Determine the (X, Y) coordinate at the center of the cell enclosing the given text.  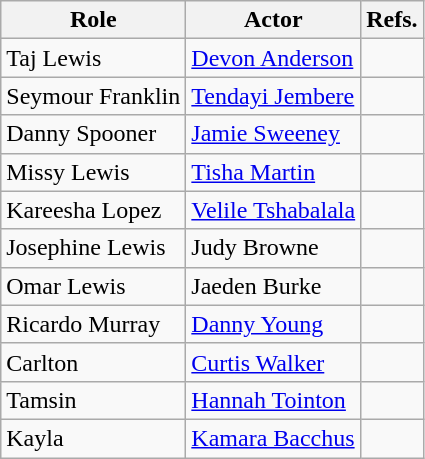
Tisha Martin (274, 172)
Danny Young (274, 324)
Carlton (94, 362)
Kamara Bacchus (274, 438)
Judy Browne (274, 248)
Ricardo Murray (94, 324)
Refs. (392, 20)
Tamsin (94, 400)
Jamie Sweeney (274, 134)
Josephine Lewis (94, 248)
Omar Lewis (94, 286)
Seymour Franklin (94, 96)
Curtis Walker (274, 362)
Missy Lewis (94, 172)
Kareesha Lopez (94, 210)
Role (94, 20)
Tendayi Jembere (274, 96)
Danny Spooner (94, 134)
Kayla (94, 438)
Taj Lewis (94, 58)
Jaeden Burke (274, 286)
Velile Tshabalala (274, 210)
Actor (274, 20)
Hannah Tointon (274, 400)
Devon Anderson (274, 58)
